Search for the cell housing the specified text and yield its (x, y) center coordinate. 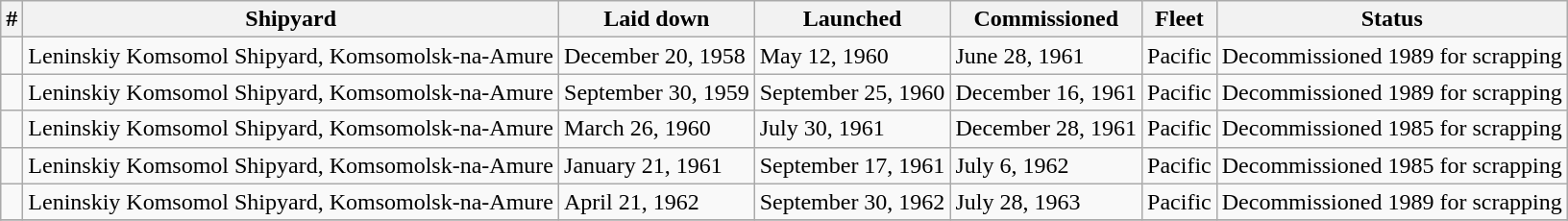
June 28, 1961 (1046, 56)
Commissioned (1046, 19)
September 25, 1960 (852, 92)
# (12, 19)
July 30, 1961 (852, 129)
Status (1391, 19)
Laid down (657, 19)
Shipyard (291, 19)
July 6, 1962 (1046, 165)
March 26, 1960 (657, 129)
January 21, 1961 (657, 165)
July 28, 1963 (1046, 202)
April 21, 1962 (657, 202)
Fleet (1180, 19)
September 30, 1962 (852, 202)
December 28, 1961 (1046, 129)
May 12, 1960 (852, 56)
December 16, 1961 (1046, 92)
Launched (852, 19)
September 17, 1961 (852, 165)
September 30, 1959 (657, 92)
December 20, 1958 (657, 56)
